Return [X, Y] of the center of cell containing provided text 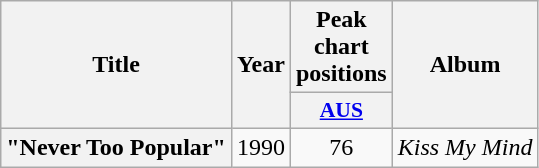
Title [116, 65]
Album [465, 65]
Year [260, 65]
AUS [341, 111]
Kiss My Mind [465, 147]
76 [341, 147]
Peak chart positions [341, 47]
"Never Too Popular" [116, 147]
1990 [260, 147]
